Capture the cell that displays the provided text and extract its [X, Y] central coordinate. 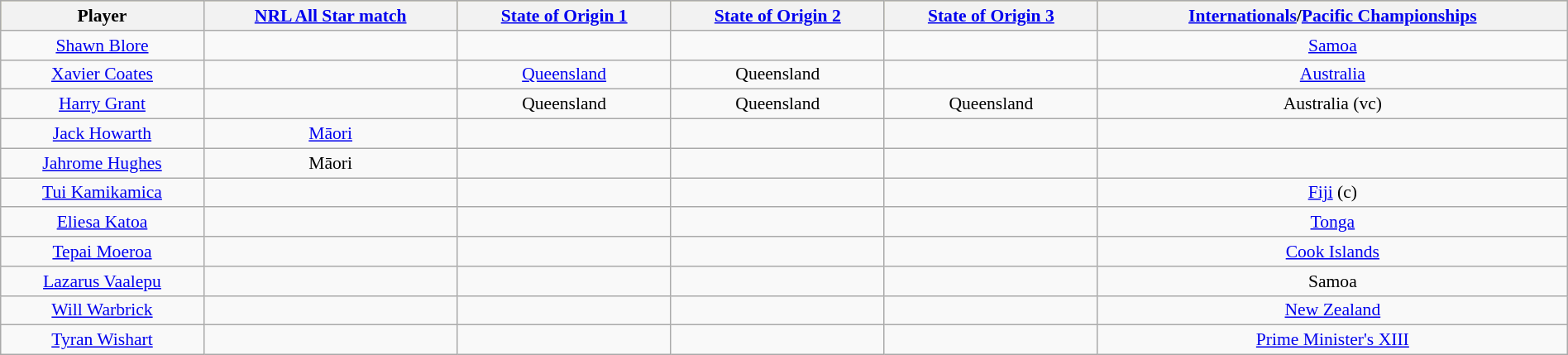
Australia [1332, 74]
Jack Howarth [103, 134]
Tonga [1332, 223]
State of Origin 2 [777, 16]
New Zealand [1332, 310]
Eliesa Katoa [103, 223]
Xavier Coates [103, 74]
Prime Minister's XIII [1332, 340]
Shawn Blore [103, 46]
Player [103, 16]
Jahrome Hughes [103, 163]
Tui Kamikamica [103, 193]
Australia (vc) [1332, 104]
State of Origin 1 [564, 16]
Harry Grant [103, 104]
Tepai Moeroa [103, 252]
Will Warbrick [103, 310]
NRL All Star match [331, 16]
Cook Islands [1332, 252]
State of Origin 3 [991, 16]
Internationals/Pacific Championships [1332, 16]
Tyran Wishart [103, 340]
Fiji (c) [1332, 193]
Lazarus Vaalepu [103, 281]
